Extract the (X, Y) coordinate from the center of the cell holding the provided text.  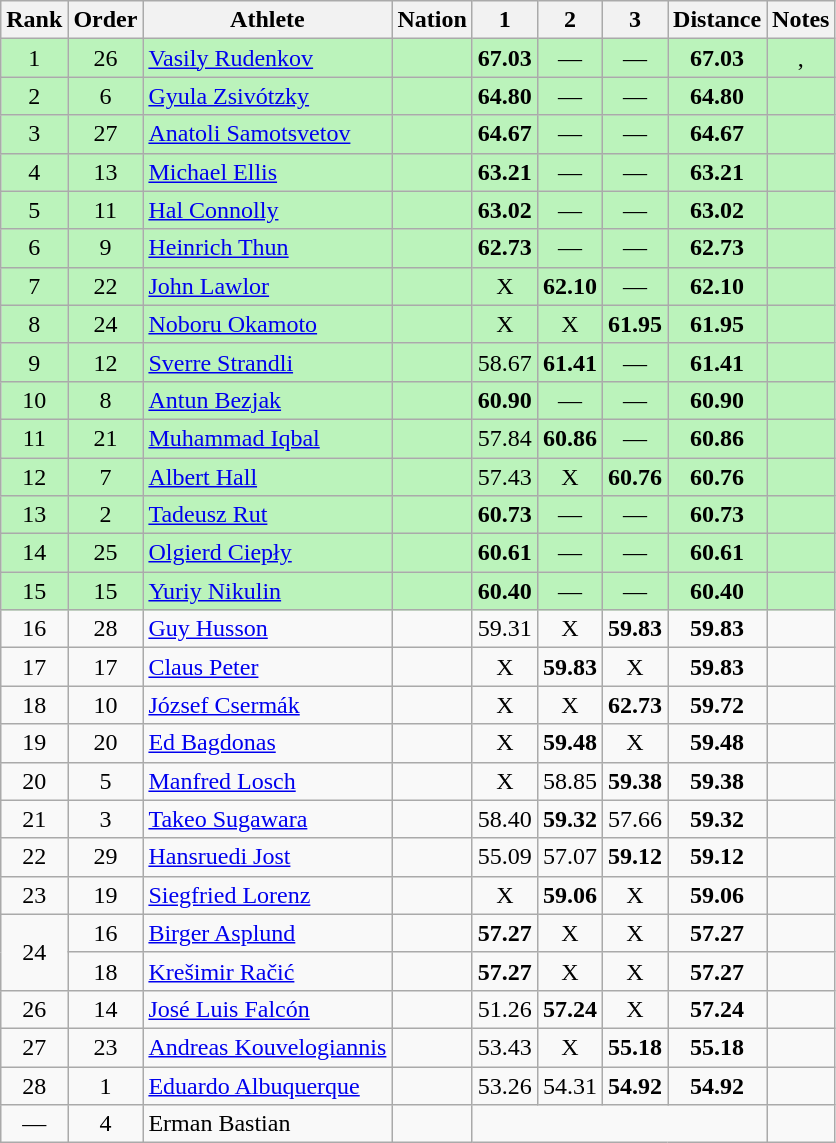
Erman Bastian (268, 1124)
John Lawlor (268, 286)
Birger Asplund (268, 933)
Andreas Kouvelogiannis (268, 1047)
Hansruedi Jost (268, 857)
54.31 (570, 1085)
Nation (432, 20)
Claus Peter (268, 667)
Takeo Sugawara (268, 819)
55.09 (504, 857)
Sverre Strandli (268, 362)
Athlete (268, 20)
53.26 (504, 1085)
József Csermák (268, 705)
José Luis Falcón (268, 1009)
Order (106, 20)
58.40 (504, 819)
25 (106, 553)
58.67 (504, 362)
Eduardo Albuquerque (268, 1085)
Albert Hall (268, 477)
Gyula Zsivótzky (268, 96)
Manfred Losch (268, 781)
Antun Bezjak (268, 400)
Rank (34, 20)
29 (106, 857)
Siegfried Lorenz (268, 895)
Guy Husson (268, 629)
Vasily Rudenkov (268, 58)
Notes (801, 20)
51.26 (504, 1009)
59.31 (504, 629)
Heinrich Thun (268, 248)
Hal Connolly (268, 210)
Muhammad Iqbal (268, 438)
Tadeusz Rut (268, 515)
53.43 (504, 1047)
57.84 (504, 438)
57.66 (634, 819)
59.72 (718, 705)
Anatoli Samotsvetov (268, 134)
Ed Bagdonas (268, 743)
Michael Ellis (268, 172)
Olgierd Ciepły (268, 553)
Yuriy Nikulin (268, 591)
Noboru Okamoto (268, 324)
Krešimir Račić (268, 971)
57.43 (504, 477)
58.85 (570, 781)
, (801, 58)
57.07 (570, 857)
Distance (718, 20)
